From the cell containing the given text, extract its center point as [X, Y] coordinate. 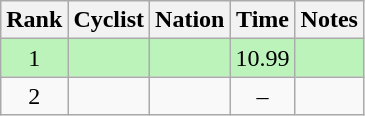
2 [34, 96]
Cyclist [109, 20]
10.99 [262, 58]
Rank [34, 20]
1 [34, 58]
Notes [329, 20]
Time [262, 20]
Nation [190, 20]
– [262, 96]
